Detect which cell encompasses the target text, then output its [x, y] center coordinate. 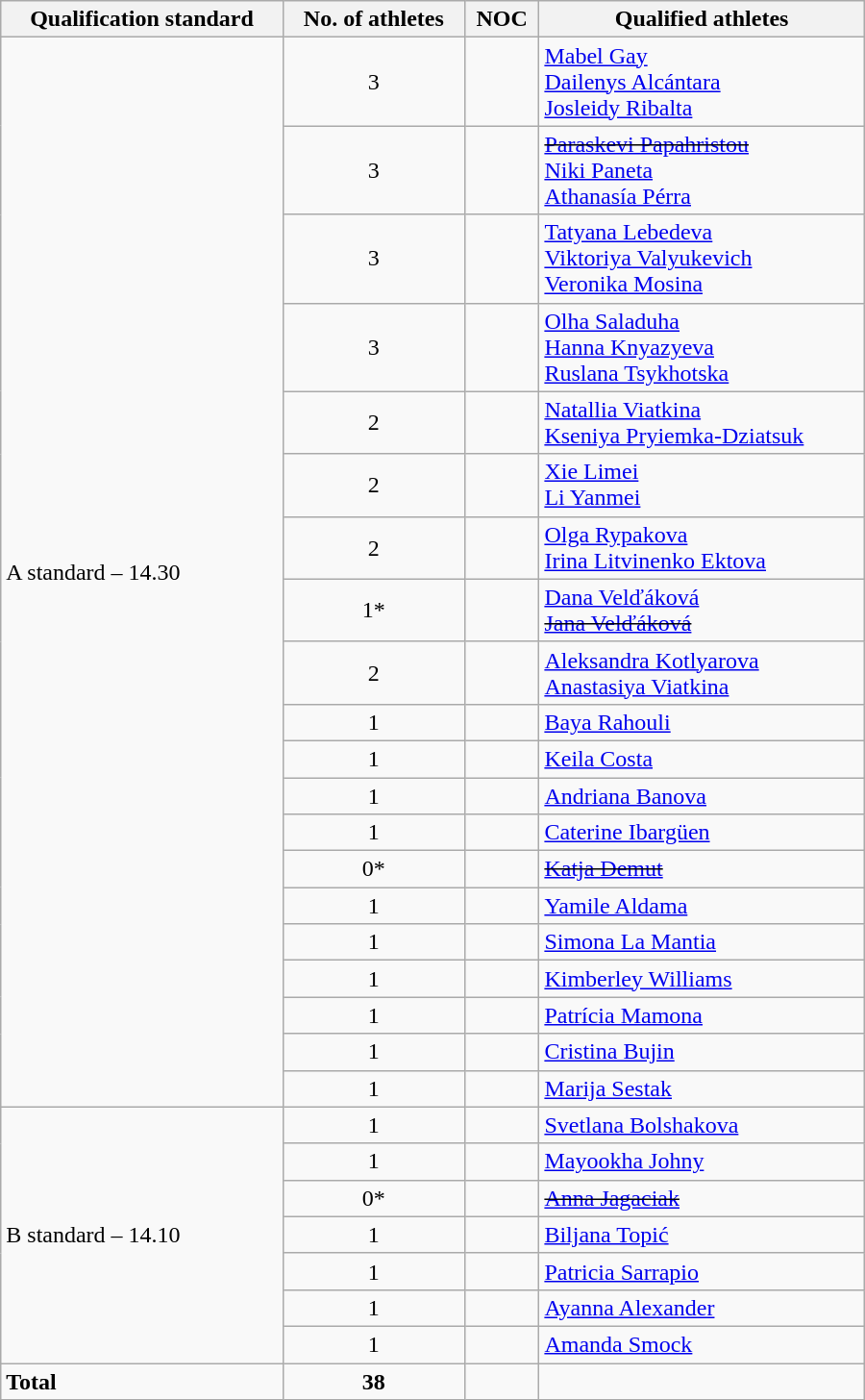
Amanda Smock [702, 1344]
Simona La Mantia [702, 942]
Cristina Bujin [702, 1052]
Total [142, 1382]
Baya Rahouli [702, 722]
Kimberley Williams [702, 979]
Mayookha Johny [702, 1162]
Marija Sestak [702, 1088]
No. of athletes [373, 19]
Tatyana LebedevaViktoriya ValyukevichVeronika Mosina [702, 259]
Katja Demut [702, 869]
1* [373, 610]
Patrícia Mamona [702, 1015]
Dana VelďákováJana Velďáková [702, 610]
Natallia ViatkinaKseniya Pryiemka-Dziatsuk [702, 423]
Olga RypakovaIrina Litvinenko Ektova [702, 548]
Mabel GayDailenys AlcántaraJosleidy Ribalta [702, 82]
Yamile Aldama [702, 906]
Svetlana Bolshakova [702, 1125]
Xie LimeiLi Yanmei [702, 485]
Aleksandra KotlyarovaAnastasiya Viatkina [702, 673]
Qualified athletes [702, 19]
Qualification standard [142, 19]
38 [373, 1382]
Keila Costa [702, 759]
Olha SaladuhaHanna KnyazyevaRuslana Tsykhotska [702, 347]
Andriana Banova [702, 795]
Paraskevi PapahristouNiki PanetaAthanasía Pérra [702, 170]
Patricia Sarrapio [702, 1271]
Caterine Ibargüen [702, 833]
Biljana Topić [702, 1235]
NOC [502, 19]
B standard – 14.10 [142, 1235]
Ayanna Alexander [702, 1308]
Anna Jagaciak [702, 1198]
A standard – 14.30 [142, 572]
